Capture the cell that displays the provided text and extract its [X, Y] central coordinate. 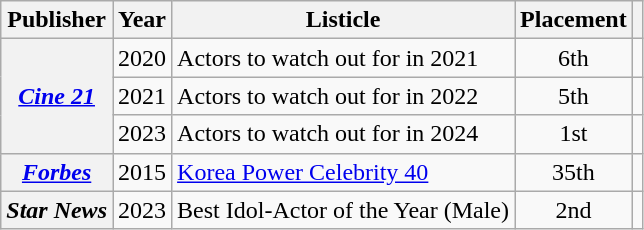
Actors to watch out for in 2022 [344, 96]
2015 [142, 172]
Korea Power Celebrity 40 [344, 172]
1st [574, 134]
2021 [142, 96]
Listicle [344, 20]
2020 [142, 58]
Cine 21 [57, 96]
Actors to watch out for in 2021 [344, 58]
Forbes [57, 172]
2nd [574, 210]
Year [142, 20]
Best Idol-Actor of the Year (Male) [344, 210]
5th [574, 96]
Actors to watch out for in 2024 [344, 134]
Placement [574, 20]
Star News [57, 210]
Publisher [57, 20]
6th [574, 58]
35th [574, 172]
